Return the (X, Y) coordinate for the center point of the cell that contains the specified text.  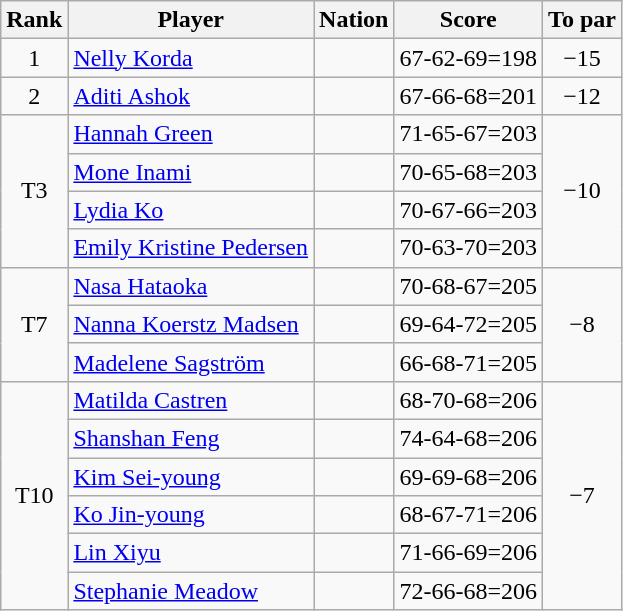
Shanshan Feng (191, 438)
To par (582, 20)
Kim Sei-young (191, 477)
Matilda Castren (191, 400)
−10 (582, 191)
−7 (582, 495)
2 (34, 96)
Madelene Sagström (191, 362)
67-66-68=201 (468, 96)
−12 (582, 96)
Ko Jin-young (191, 515)
74-64-68=206 (468, 438)
Lydia Ko (191, 210)
71-66-69=206 (468, 553)
68-70-68=206 (468, 400)
Player (191, 20)
T10 (34, 495)
66-68-71=205 (468, 362)
Lin Xiyu (191, 553)
Score (468, 20)
70-65-68=203 (468, 172)
Rank (34, 20)
72-66-68=206 (468, 591)
1 (34, 58)
Nasa Hataoka (191, 286)
−8 (582, 324)
T7 (34, 324)
70-63-70=203 (468, 248)
Hannah Green (191, 134)
70-68-67=205 (468, 286)
67-62-69=198 (468, 58)
71-65-67=203 (468, 134)
69-64-72=205 (468, 324)
Mone Inami (191, 172)
Nation (354, 20)
69-69-68=206 (468, 477)
Emily Kristine Pedersen (191, 248)
70-67-66=203 (468, 210)
Stephanie Meadow (191, 591)
Aditi Ashok (191, 96)
−15 (582, 58)
T3 (34, 191)
68-67-71=206 (468, 515)
Nelly Korda (191, 58)
Nanna Koerstz Madsen (191, 324)
